Provide the (X, Y) coordinate of the cell's center where the given text is located.  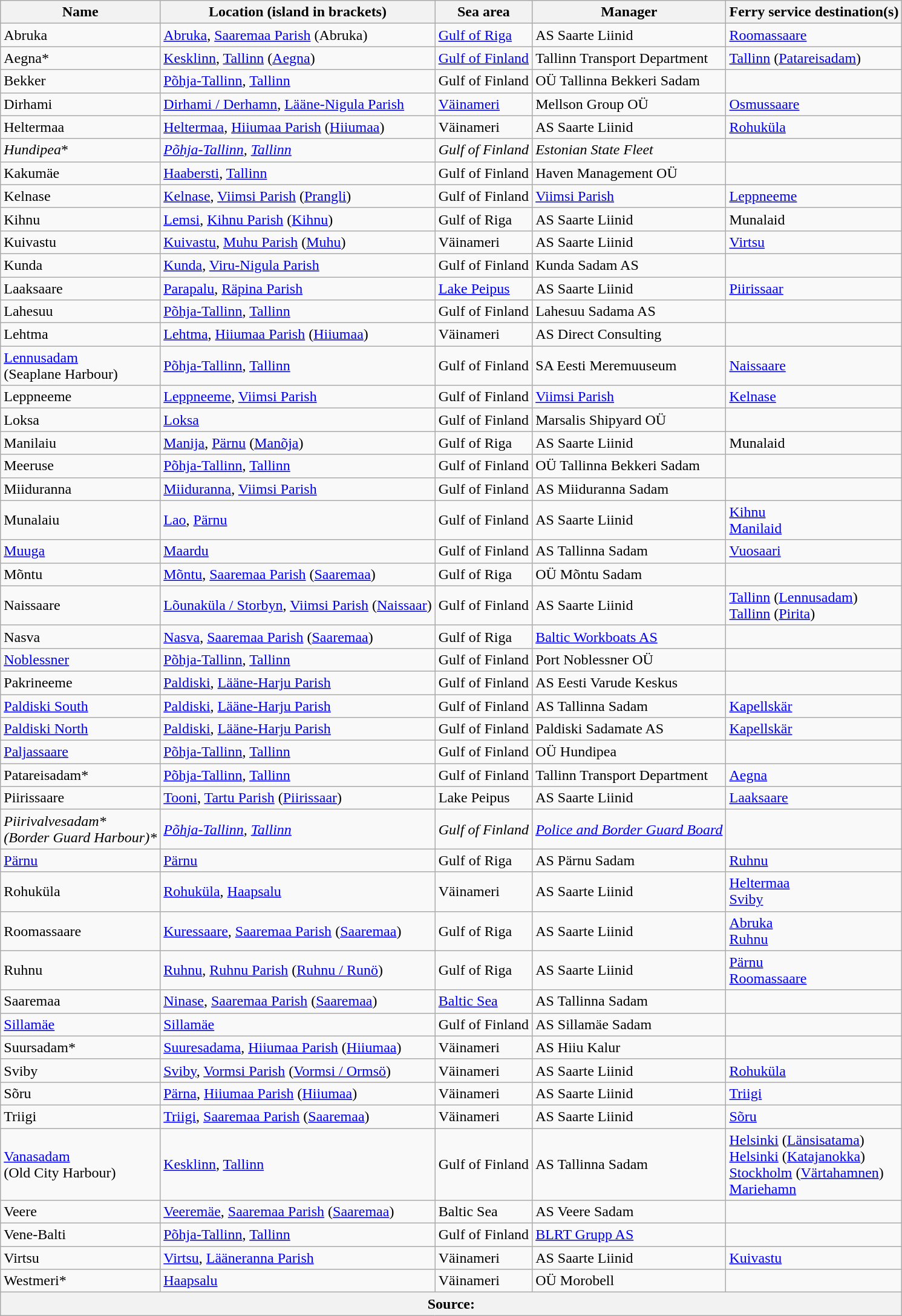
Kunda Sadam AS (629, 265)
Miiduranna, Viimsi Parish (298, 489)
AS Sillamäe Sadam (629, 1024)
Kuivastu, Muhu Parish (Muhu) (298, 242)
Lõunaküla / Storbyn, Viimsi Parish (Naissaar) (298, 605)
Osmussaare (814, 104)
Piirivalvesadam*(Border Guard Harbour)* (80, 829)
Piirissaar (814, 289)
Veere (80, 1212)
Marsalis Shipyard OÜ (629, 420)
Muuga (80, 551)
Meeruse (80, 466)
Kakumäe (80, 173)
Lehtma (80, 335)
Pakrineeme (80, 683)
AS Veere Sadam (629, 1212)
AS Eesti Varude Keskus (629, 683)
AbrukaRuhnu (814, 931)
Kuressaare, Saaremaa Parish (Saaremaa) (298, 931)
Munalaiu (80, 520)
Lao, Pärnu (298, 520)
Ruhnu, Ruhnu Parish (Ruhnu / Runö) (298, 971)
Heltermaa, Hiiumaa Parish (Hiiumaa) (298, 127)
AS Hiiu Kalur (629, 1047)
Mellson Group OÜ (629, 104)
Abruka, Saaremaa Parish (Abruka) (298, 35)
Ninase, Saaremaa Parish (Saaremaa) (298, 1001)
Helsinki (Länsisatama)Helsinki (Katajanokka)Stockholm (Värtahamnen)Mariehamn (814, 1164)
Vene-Balti (80, 1235)
Nasva (80, 637)
HeltermaaSviby (814, 892)
Maardu (298, 551)
OÜ Hundipea (629, 752)
Dirhami / Derhamn, Lääne-Nigula Parish (298, 104)
AS Direct Consulting (629, 335)
Mõntu, Saaremaa Parish (Saaremaa) (298, 574)
Estonian State Fleet (629, 150)
Bekker (80, 81)
Haapsalu (298, 1281)
Kunda (80, 265)
Lahesuu (80, 312)
Parapalu, Räpina Parish (298, 289)
Triigi, Saaremaa Parish (Saaremaa) (298, 1116)
Haven Management OÜ (629, 173)
Paldiski Sadamate AS (629, 729)
OÜ Morobell (629, 1281)
Haabersti, Tallinn (298, 173)
Virtsu, Lääneranna Parish (298, 1258)
Heltermaa (80, 127)
Miiduranna (80, 489)
Piirissaare (80, 798)
Hundipea* (80, 150)
PärnuRoomassaare (814, 971)
Sviby (80, 1070)
Ferry service destination(s) (814, 12)
Aegna (814, 775)
Kesklinn, Tallinn (Aegna) (298, 58)
KihnuManilaid (814, 520)
Vanasadam(Old City Harbour) (80, 1164)
Mõntu (80, 574)
Tallinn (Patareisadam) (814, 58)
Nasva, Saaremaa Parish (Saaremaa) (298, 637)
Paldiski South (80, 706)
Rohuküla, Haapsalu (298, 892)
Kunda, Viru-Nigula Parish (298, 265)
Lehtma, Hiiumaa Parish (Hiiumaa) (298, 335)
Police and Border Guard Board (629, 829)
Saaremaa (80, 1001)
Sviby, Vormsi Parish (Vormsi / Ormsö) (298, 1070)
Pärna, Hiiumaa Parish (Hiiumaa) (298, 1093)
Suursadam* (80, 1047)
Sea area (483, 12)
Baltic Workboats AS (629, 637)
Lahesuu Sadama AS (629, 312)
Leppneeme, Viimsi Parish (298, 397)
Lennusadam(Seaplane Harbour) (80, 365)
Veeremäe, Saaremaa Parish (Saaremaa) (298, 1212)
Aegna* (80, 58)
Abruka (80, 35)
Tallinn (Lennusadam)Tallinn (Pirita) (814, 605)
AS Pärnu Sadam (629, 860)
AS Miiduranna Sadam (629, 489)
Name (80, 12)
Source: (451, 1304)
Manija, Pärnu (Manõja) (298, 443)
Noblessner (80, 660)
Tooni, Tartu Parish (Piirissaar) (298, 798)
Lemsi, Kihnu Parish (Kihnu) (298, 219)
Suuresadama, Hiiumaa Parish (Hiiumaa) (298, 1047)
Kihnu (80, 219)
Paldiski North (80, 729)
Kelnase, Viimsi Parish (Prangli) (298, 196)
Patareisadam* (80, 775)
Dirhami (80, 104)
OÜ Mõntu Sadam (629, 574)
Paljassaare (80, 752)
BLRT Grupp AS (629, 1235)
Westmeri* (80, 1281)
Vuosaari (814, 551)
SA Eesti Meremuuseum (629, 365)
Manilaiu (80, 443)
Location (island in brackets) (298, 12)
Port Noblessner OÜ (629, 660)
Kesklinn, Tallinn (298, 1164)
Manager (629, 12)
